For the text-containing cell, return its midpoint in [x, y] coordinate format. 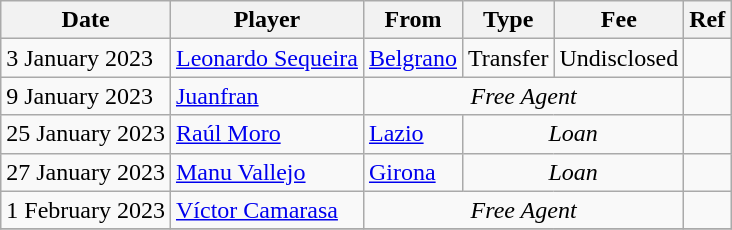
Víctor Camarasa [266, 210]
Belgrano [412, 58]
Manu Vallejo [266, 172]
From [412, 20]
Juanfran [266, 96]
25 January 2023 [86, 134]
Ref [708, 20]
Girona [412, 172]
Raúl Moro [266, 134]
Type [508, 20]
Date [86, 20]
Lazio [412, 134]
Player [266, 20]
Leonardo Sequeira [266, 58]
1 February 2023 [86, 210]
3 January 2023 [86, 58]
Transfer [508, 58]
9 January 2023 [86, 96]
Undisclosed [619, 58]
Fee [619, 20]
27 January 2023 [86, 172]
